Return the [x, y] coordinate for the center point of the cell that contains the specified text.  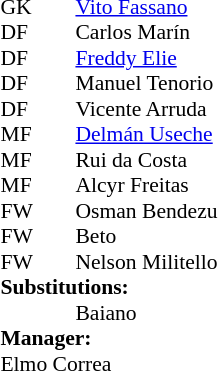
Nelson Militello [146, 262]
Beto [146, 237]
Baiano [146, 313]
Freddy Elie [146, 58]
Manuel Tenorio [146, 83]
Vicente Arruda [146, 109]
Alcyr Freitas [146, 185]
Rui da Costa [146, 160]
Carlos Marín [146, 33]
Manager: [108, 339]
Substitutions: [108, 287]
Delmán Useche [146, 135]
Osman Bendezu [146, 211]
